Capture the cell that displays the provided text and extract its (x, y) central coordinate. 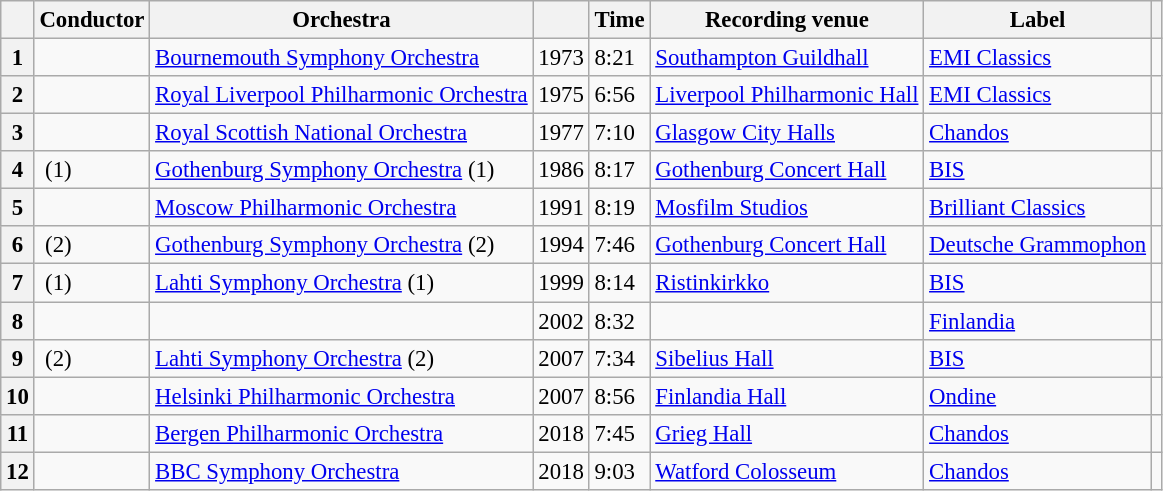
2002 (561, 321)
Grieg Hall (787, 433)
Lahti Symphony Orchestra (1) (342, 283)
3 (18, 133)
Bergen Philharmonic Orchestra (342, 433)
7:45 (620, 433)
12 (18, 471)
Liverpool Philharmonic Hall (787, 95)
8:19 (620, 208)
1975 (561, 95)
7 (18, 283)
Royal Liverpool Philharmonic Orchestra (342, 95)
Deutsche Grammophon (1038, 245)
7:10 (620, 133)
Finlandia Hall (787, 396)
1991 (561, 208)
8:21 (620, 58)
Helsinki Philharmonic Orchestra (342, 396)
7:34 (620, 358)
Southampton Guildhall (787, 58)
6:56 (620, 95)
1986 (561, 170)
8:17 (620, 170)
1977 (561, 133)
5 (18, 208)
Time (620, 20)
Brilliant Classics (1038, 208)
Conductor (92, 20)
1 (18, 58)
8:14 (620, 283)
Recording venue (787, 20)
7:46 (620, 245)
8:56 (620, 396)
9 (18, 358)
Gothenburg Symphony Orchestra (1) (342, 170)
Label (1038, 20)
4 (18, 170)
9:03 (620, 471)
1973 (561, 58)
Ristinkirkko (787, 283)
BBC Symphony Orchestra (342, 471)
1999 (561, 283)
Gothenburg Symphony Orchestra (2) (342, 245)
Mosfilm Studios (787, 208)
8 (18, 321)
Glasgow City Halls (787, 133)
Orchestra (342, 20)
1994 (561, 245)
Royal Scottish National Orchestra (342, 133)
Ondine (1038, 396)
8:32 (620, 321)
10 (18, 396)
Finlandia (1038, 321)
11 (18, 433)
6 (18, 245)
Lahti Symphony Orchestra (2) (342, 358)
2 (18, 95)
Sibelius Hall (787, 358)
Watford Colosseum (787, 471)
Moscow Philharmonic Orchestra (342, 208)
Bournemouth Symphony Orchestra (342, 58)
